Locate the cell with the specified text and output its [X, Y] center coordinate. 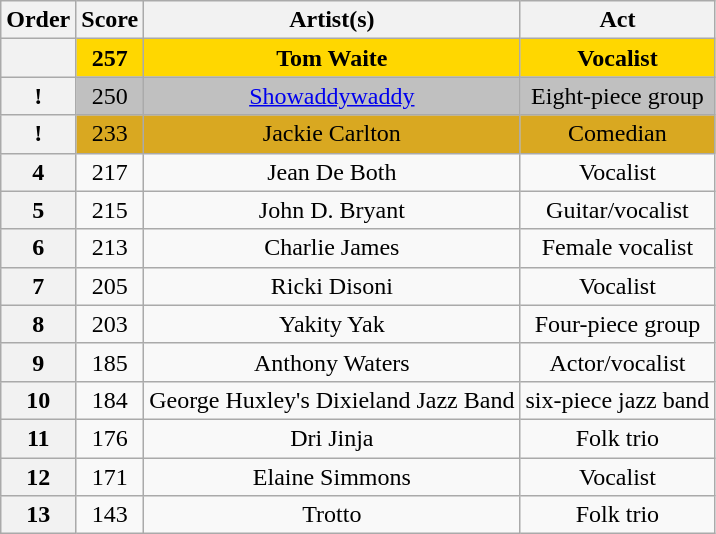
Artist(s) [332, 20]
Jean De Both [332, 172]
257 [110, 58]
6 [38, 248]
Female vocalist [618, 248]
Four-piece group [618, 324]
Guitar/vocalist [618, 210]
Anthony Waters [332, 362]
8 [38, 324]
5 [38, 210]
six-piece jazz band [618, 400]
12 [38, 477]
9 [38, 362]
Comedian [618, 134]
Actor/vocalist [618, 362]
Eight-piece group [618, 96]
John D. Bryant [332, 210]
233 [110, 134]
217 [110, 172]
184 [110, 400]
176 [110, 438]
4 [38, 172]
185 [110, 362]
Order [38, 20]
250 [110, 96]
Act [618, 20]
Score [110, 20]
171 [110, 477]
215 [110, 210]
Dri Jinja [332, 438]
7 [38, 286]
205 [110, 286]
Charlie James [332, 248]
Tom Waite [332, 58]
11 [38, 438]
Elaine Simmons [332, 477]
10 [38, 400]
Trotto [332, 515]
203 [110, 324]
Jackie Carlton [332, 134]
Yakity Yak [332, 324]
213 [110, 248]
George Huxley's Dixieland Jazz Band [332, 400]
Showaddywaddy [332, 96]
143 [110, 515]
Ricki Disoni [332, 286]
13 [38, 515]
